Pinpoint the cell where the given text exists, returning its (X, Y) midpoint coordinate. 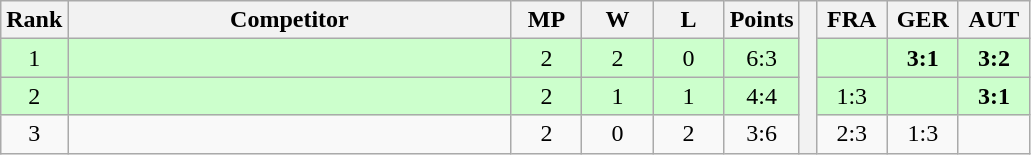
GER (922, 20)
L (688, 20)
2:3 (852, 134)
FRA (852, 20)
Competitor (290, 20)
6:3 (762, 58)
4:4 (762, 96)
3:6 (762, 134)
AUT (994, 20)
Rank (34, 20)
MP (546, 20)
3 (34, 134)
Points (762, 20)
3:2 (994, 58)
W (618, 20)
